Detect which cell encompasses the target text, then output its [X, Y] center coordinate. 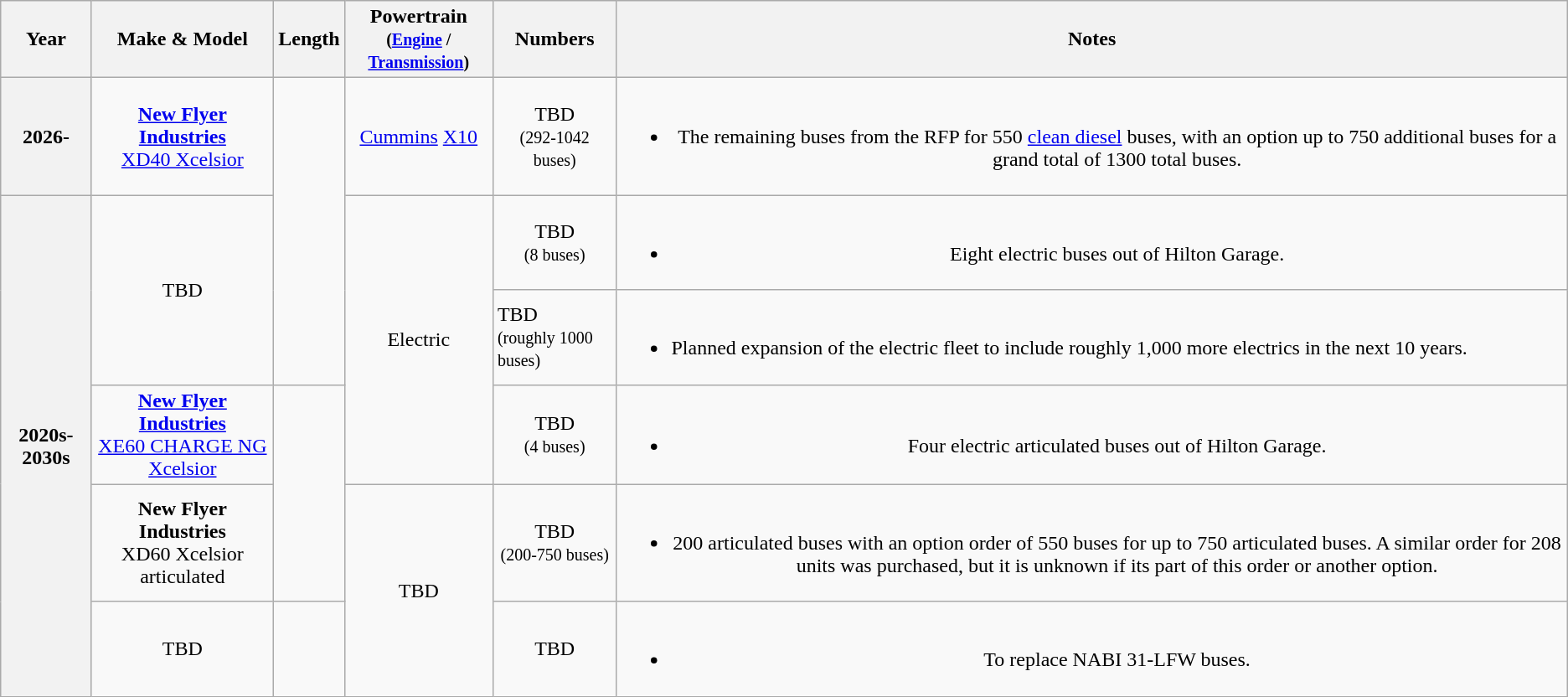
2026- [46, 137]
To replace NABI 31-LFW buses. [1092, 648]
Length [309, 39]
2020s-2030s [46, 446]
New Flyer IndustriesXE60 CHARGE NG Xcelsior [183, 434]
TBD(200-750 buses) [554, 543]
Electric [419, 340]
TBD(8 buses) [554, 243]
Four electric articulated buses out of Hilton Garage. [1092, 434]
Planned expansion of the electric fleet to include roughly 1,000 more electrics in the next 10 years. [1092, 337]
TBD(roughly 1000 buses) [554, 337]
TBD(4 buses) [554, 434]
Powertrain(Engine / Transmission) [419, 39]
New Flyer IndustriesXD60 Xcelsior articulated [183, 543]
TBD(292-1042 buses) [554, 137]
Eight electric buses out of Hilton Garage. [1092, 243]
Numbers [554, 39]
Year [46, 39]
New Flyer IndustriesXD40 Xcelsior [183, 137]
Make & Model [183, 39]
Cummins X10 [419, 137]
Notes [1092, 39]
The remaining buses from the RFP for 550 clean diesel buses, with an option up to 750 additional buses for a grand total of 1300 total buses. [1092, 137]
